Pinpoint the cell where the given text exists, returning its [X, Y] midpoint coordinate. 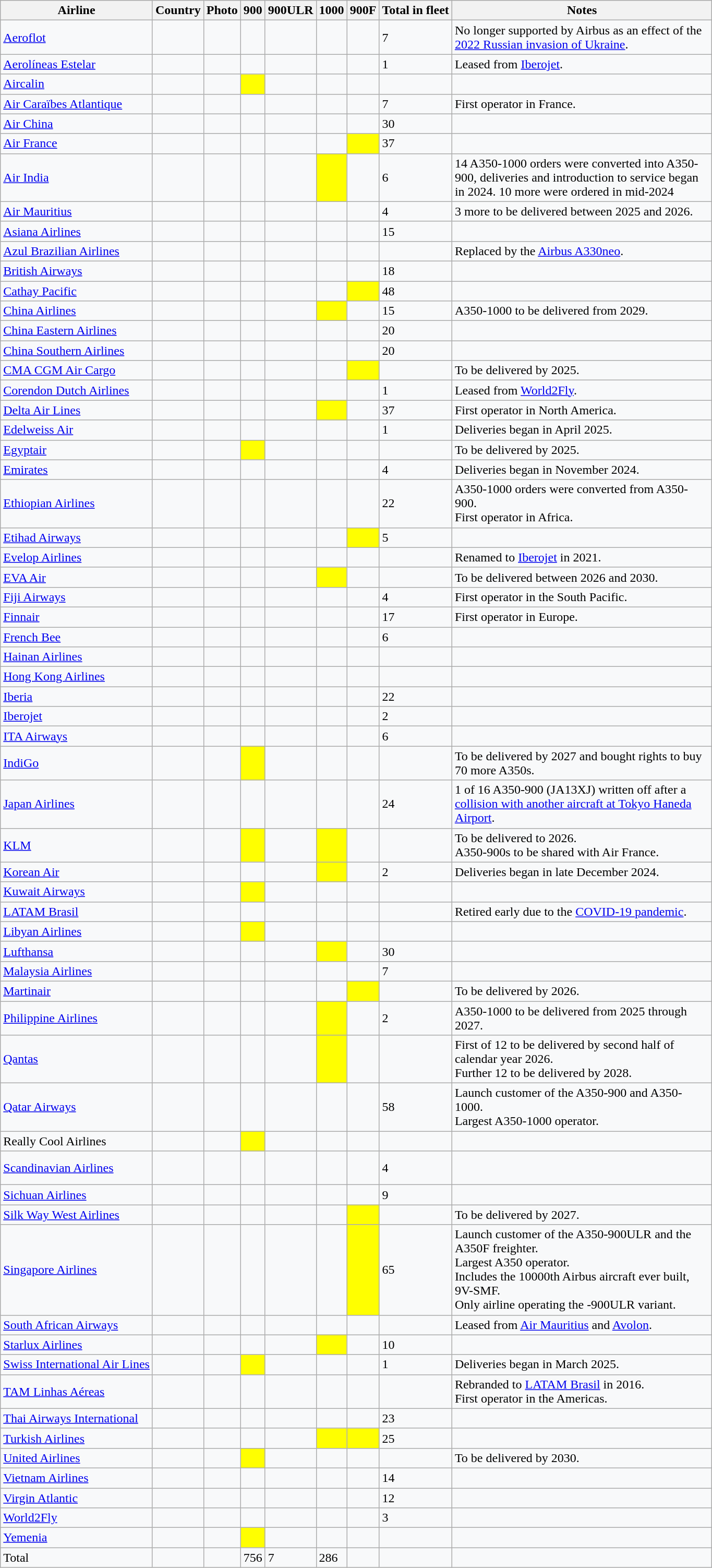
9 [416, 1195]
Asiana Airlines [77, 231]
Total [77, 1558]
Libyan Airlines [77, 931]
Thai Airways International [77, 1418]
Air China [77, 124]
Aerolíneas Estelar [77, 64]
Iberia [77, 697]
Air India [77, 177]
TAM Linhas Aéreas [77, 1391]
Cathay Pacific [77, 291]
900ULR [291, 10]
Silk Way West Airlines [77, 1215]
Leased from World2Fly. [582, 390]
A350-1000 to be delivered from 2025 through 2027. [582, 1018]
First operator in the South Pacific. [582, 597]
Qantas [77, 1059]
5 [416, 537]
Corendon Dutch Airlines [77, 390]
Martinair [77, 991]
To be delivered by 2030. [582, 1458]
Airline [77, 10]
First operator in North America. [582, 410]
900F [363, 10]
IndiGo [77, 763]
Hong Kong Airlines [77, 677]
286 [332, 1558]
First operator in France. [582, 104]
Air Caraïbes Atlantique [77, 104]
Leased from Air Mauritius and Avolon. [582, 1325]
To be delivered by 2027. [582, 1215]
25 [416, 1438]
Iberojet [77, 716]
Retired early due to the COVID-19 pandemic. [582, 912]
ITA Airways [77, 736]
3 [416, 1518]
Leased from Iberojet. [582, 64]
Singapore Airlines [77, 1270]
Sichuan Airlines [77, 1195]
Deliveries began in November 2024. [582, 470]
China Eastern Airlines [77, 331]
British Airways [77, 271]
Deliveries began in late December 2024. [582, 872]
A350-1000 to be delivered from 2029. [582, 311]
Yemenia [77, 1538]
Korean Air [77, 872]
First operator in Europe. [582, 617]
CMA CGM Air Cargo [77, 370]
Really Cool Airlines [77, 1141]
Turkish Airlines [77, 1438]
Azul Brazilian Airlines [77, 251]
French Bee [77, 637]
China Southern Airlines [77, 351]
Malaysia Airlines [77, 971]
3 more to be delivered between 2025 and 2026. [582, 211]
900 [252, 10]
Fiji Airways [77, 597]
65 [416, 1270]
No longer supported by Airbus as an effect of the 2022 Russian invasion of Ukraine. [582, 38]
Rebranded to LATAM Brasil in 2016.First operator in the Americas. [582, 1391]
To be delivered by 2026. [582, 991]
48 [416, 291]
China Airlines [77, 311]
Deliveries began in March 2025. [582, 1364]
Total in fleet [416, 10]
United Airlines [77, 1458]
Swiss International Air Lines [77, 1364]
Evelop Airlines [77, 557]
Qatar Airways [77, 1107]
756 [252, 1558]
Renamed to Iberojet in 2021. [582, 557]
Aircalin [77, 84]
18 [416, 271]
To be delivered to 2026.A350-900s to be shared with Air France. [582, 845]
14 [416, 1478]
Launch customer of the A350-900 and A350-1000.Largest A350-1000 operator. [582, 1107]
24 [416, 804]
14 A350-1000 orders were converted into A350-900, deliveries and introduction to service began in 2024. 10 more were ordered in mid-2024 [582, 177]
EVA Air [77, 577]
First of 12 to be delivered by second half of calendar year 2026.Further 12 to be delivered by 2028. [582, 1059]
Country [178, 10]
Starlux Airlines [77, 1345]
Notes [582, 10]
Virgin Atlantic [77, 1498]
Deliveries began in April 2025. [582, 430]
Finnair [77, 617]
Hainan Airlines [77, 657]
Edelweiss Air [77, 430]
58 [416, 1107]
Etihad Airways [77, 537]
12 [416, 1498]
Photo [222, 10]
South African Airways [77, 1325]
A350-1000 orders were converted from A350-900.First operator in Africa. [582, 504]
10 [416, 1345]
Air France [77, 143]
Japan Airlines [77, 804]
Philippine Airlines [77, 1018]
Egyptair [77, 450]
World2Fly [77, 1518]
KLM [77, 845]
Replaced by the Airbus A330neo. [582, 251]
To be delivered by 2027 and bought rights to buy 70 more A350s. [582, 763]
Lufthansa [77, 951]
Ethiopian Airlines [77, 504]
Scandinavian Airlines [77, 1168]
Emirates [77, 470]
Kuwait Airways [77, 892]
Delta Air Lines [77, 410]
23 [416, 1418]
Vietnam Airlines [77, 1478]
To be delivered between 2026 and 2030. [582, 577]
1 of 16 A350-900 (JA13XJ) written off after a collision with another aircraft at Tokyo Haneda Airport. [582, 804]
17 [416, 617]
1000 [332, 10]
Air Mauritius [77, 211]
Aeroflot [77, 38]
LATAM Brasil [77, 912]
